Locate the cell with the specified text and output its (X, Y) center coordinate. 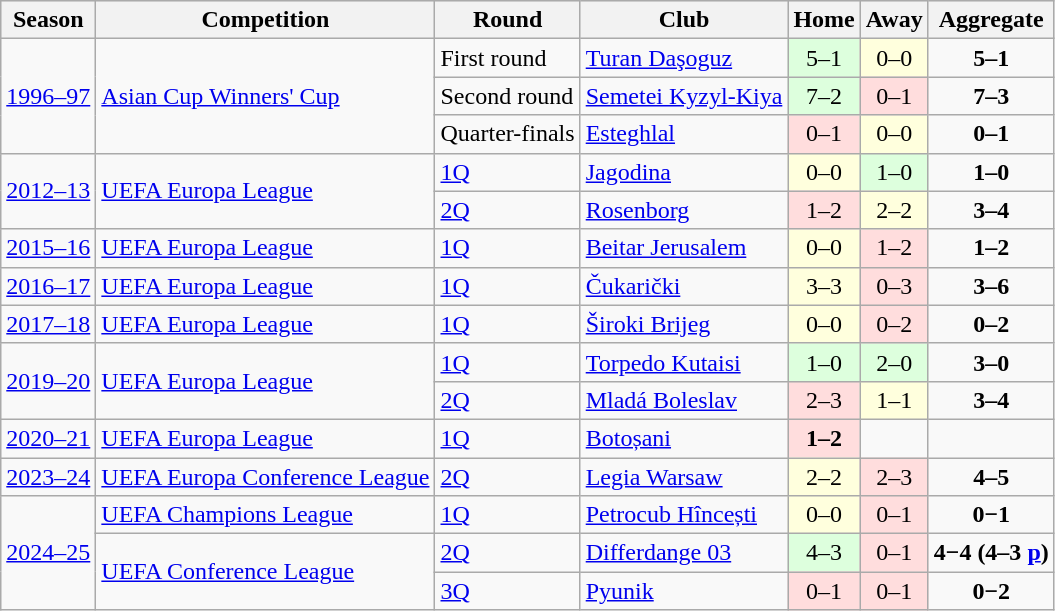
2015–16 (48, 248)
First round (508, 58)
Club (684, 20)
Pyunik (684, 591)
2023–24 (48, 477)
Competition (266, 20)
Home (824, 20)
Botoșani (684, 438)
Aggregate (991, 20)
Mladá Boleslav (684, 400)
Legia Warsaw (684, 477)
Asian Cup Winners' Cup (266, 96)
Turan Daşoguz (684, 58)
2012–13 (48, 191)
0−1 (991, 515)
1996–97 (48, 96)
2024–25 (48, 553)
Rosenborg (684, 210)
Quarter-finals (508, 134)
Torpedo Kutaisi (684, 362)
Season (48, 20)
Away (894, 20)
2017–18 (48, 324)
Čukarički (684, 286)
7–3 (991, 96)
0–3 (894, 286)
Second round (508, 96)
3Q (508, 591)
Round (508, 20)
Jagodina (684, 172)
2016–17 (48, 286)
4–5 (991, 477)
Petrocub Hîncești (684, 515)
2020–21 (48, 438)
3–0 (991, 362)
7–2 (824, 96)
UEFA Champions League (266, 515)
Semetei Kyzyl-Kiya (684, 96)
4–3 (824, 553)
Differdange 03 (684, 553)
2–0 (894, 362)
3–6 (991, 286)
Esteghlal (684, 134)
Beitar Jerusalem (684, 248)
3–3 (824, 286)
0−2 (991, 591)
2019–20 (48, 381)
Široki Brijeg (684, 324)
UEFA Conference League (266, 572)
1–1 (894, 400)
4−4 (4–3 p) (991, 553)
UEFA Europa Conference League (266, 477)
